Locate the cell with the specified text and output its (x, y) center coordinate. 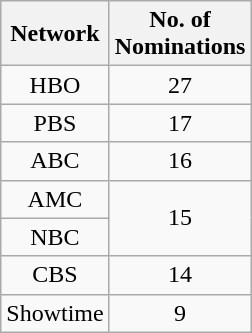
16 (180, 161)
27 (180, 85)
15 (180, 218)
17 (180, 123)
AMC (55, 199)
14 (180, 275)
PBS (55, 123)
9 (180, 313)
NBC (55, 237)
Network (55, 34)
CBS (55, 275)
Showtime (55, 313)
No. ofNominations (180, 34)
HBO (55, 85)
ABC (55, 161)
